Scan for the cell matching the given text and deliver its (X, Y) coordinate at center. 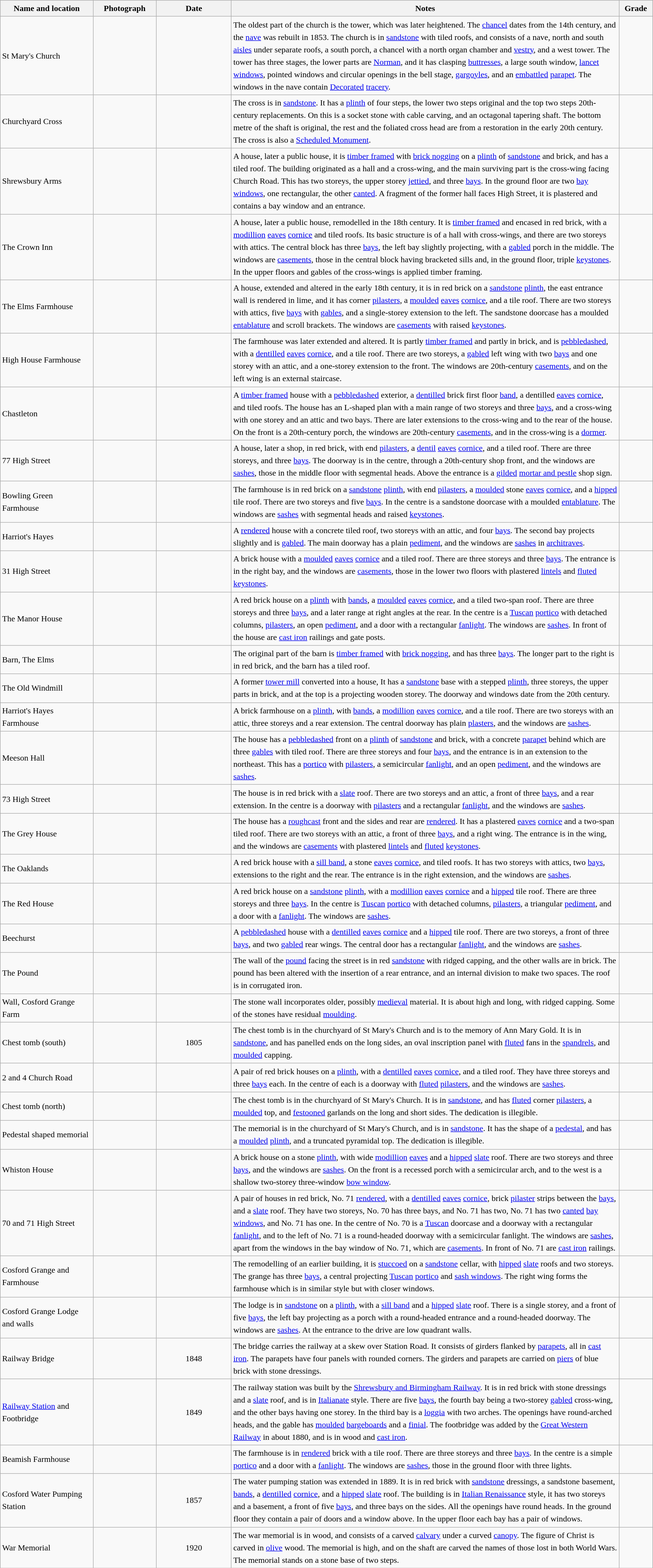
Photograph (125, 8)
The Oaklands (47, 868)
Notes (425, 8)
Beamish Farmhouse (47, 1459)
Shrewsbury Arms (47, 181)
1920 (194, 1547)
Pedestal shaped memorial (47, 1134)
Railway Station and Footbridge (47, 1412)
Cosford Water Pumping Station (47, 1500)
Wall, Cosford Grange Farm (47, 1008)
The Old Windmill (47, 689)
2 and 4 Church Road (47, 1077)
31 High Street (47, 571)
Churchyard Cross (47, 121)
1805 (194, 1043)
Date (194, 8)
Chest tomb (south) (47, 1043)
70 and 71 High Street (47, 1223)
Name and location (47, 8)
Harriot's Hayes (47, 536)
Bowling Green Farmhouse (47, 502)
Beechurst (47, 938)
Grade (636, 8)
Barn, The Elms (47, 660)
Chest tomb (north) (47, 1106)
Railway Bridge (47, 1358)
The Pound (47, 973)
The Manor House (47, 619)
Chastleton (47, 414)
Meeson Hall (47, 758)
1849 (194, 1412)
Cosford Grange Lodge and walls (47, 1318)
1848 (194, 1358)
The Red House (47, 904)
73 High Street (47, 799)
The Crown Inn (47, 247)
War Memorial (47, 1547)
The Elms Farmhouse (47, 307)
Harriot's Hayes Farmhouse (47, 717)
1857 (194, 1500)
St Mary's Church (47, 56)
High House Farmhouse (47, 360)
The Grey House (47, 834)
77 High Street (47, 460)
Whiston House (47, 1170)
Cosford Grange and Farmhouse (47, 1276)
